Return (x, y) of the center of cell containing provided text 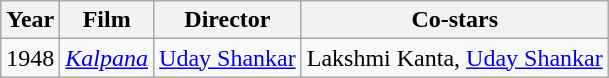
1948 (30, 58)
Lakshmi Kanta, Uday Shankar (454, 58)
Film (107, 20)
Director (228, 20)
Uday Shankar (228, 58)
Kalpana (107, 58)
Co-stars (454, 20)
Year (30, 20)
